Capture the cell that displays the provided text and extract its [X, Y] central coordinate. 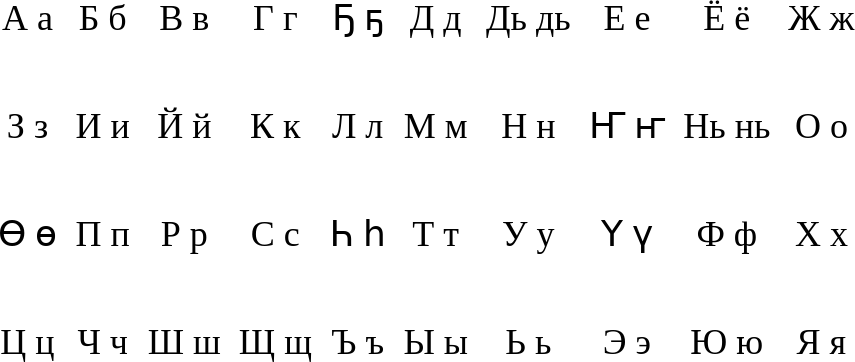
И и [102, 126]
К к [275, 126]
Ф ф [727, 234]
Ҥ ҥ [627, 126]
Ү ү [627, 234]
Һ һ [357, 234]
Й й [184, 126]
Т т [436, 234]
У у [528, 234]
М м [436, 126]
С с [275, 234]
П п [102, 234]
Нь нь [727, 126]
Л л [357, 126]
Р р [184, 234]
Н н [528, 126]
